Provide the [x, y] coordinate of the cell's center where the given text is located.  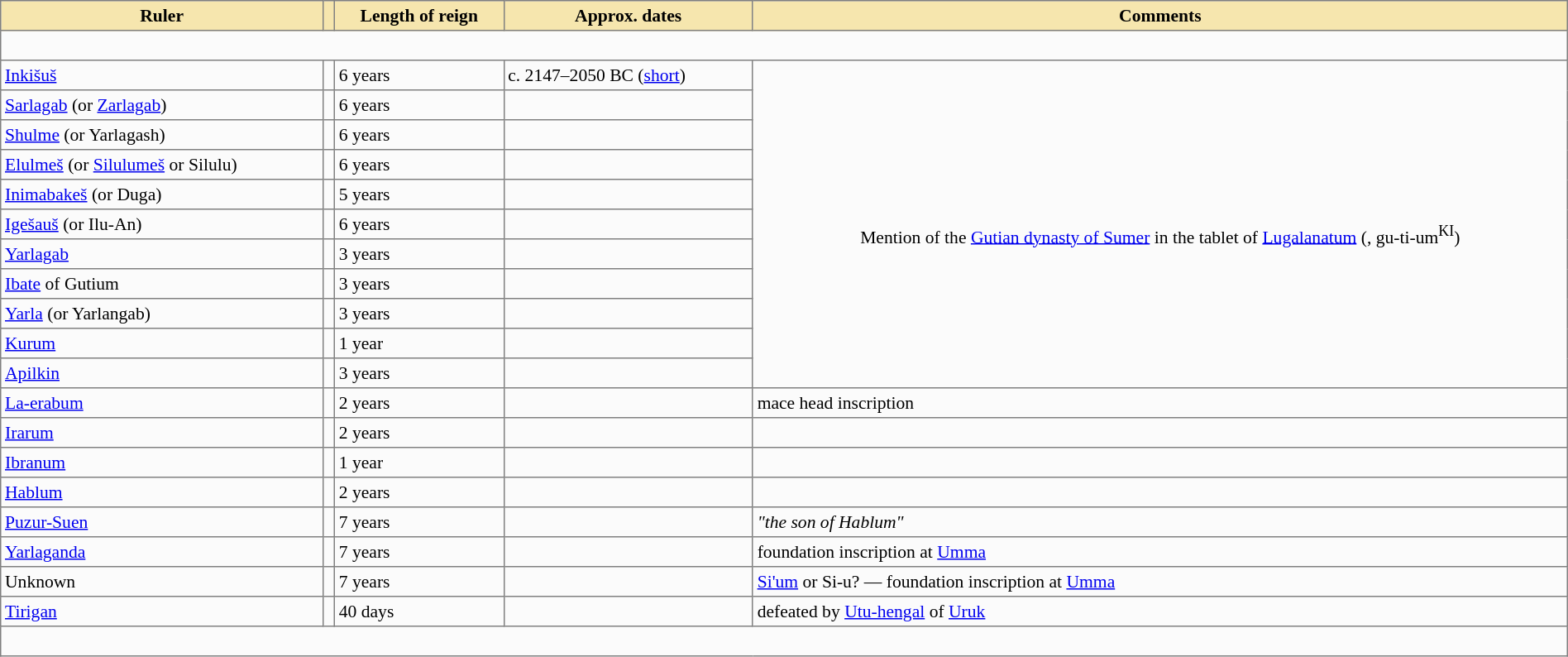
Ruler [162, 16]
"the son of Hablum" [1159, 522]
Unknown [162, 582]
c. 2147–2050 BC (short) [629, 75]
Igešauš (or Ilu-An) [162, 224]
Shulme (or Yarlagash) [162, 135]
Hablum [162, 492]
Inimabakeš (or Duga) [162, 194]
mace head inscription [1159, 403]
Ibate of Gutium [162, 284]
foundation inscription at Umma [1159, 552]
Si'um or Si-u? — foundation inscription at Umma [1159, 582]
Comments [1159, 16]
Yarla (or Yarlangab) [162, 314]
defeated by Utu-hengal of Uruk [1159, 611]
Elulmeš (or Silulumeš or Silulu) [162, 165]
40 days [418, 611]
Tirigan [162, 611]
La-erabum [162, 403]
Mention of the Gutian dynasty of Sumer in the tablet of Lugalanatum (, gu-ti-umKI) [1159, 224]
Inkišuš [162, 75]
Kurum [162, 343]
Length of reign [418, 16]
Apilkin [162, 373]
Yarlagab [162, 254]
Yarlaganda [162, 552]
Puzur-Suen [162, 522]
Irarum [162, 433]
Ibranum [162, 463]
Sarlagab (or Zarlagab) [162, 105]
5 years [418, 194]
Approx. dates [629, 16]
